Locate the cell with the specified text and output its [X, Y] center coordinate. 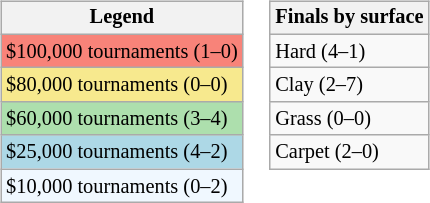
Grass (0–0) [349, 119]
Clay (2–7) [349, 85]
$10,000 tournaments (0–2) [122, 186]
Legend [122, 18]
$60,000 tournaments (3–4) [122, 119]
$80,000 tournaments (0–0) [122, 85]
$25,000 tournaments (4–2) [122, 152]
$100,000 tournaments (1–0) [122, 51]
Hard (4–1) [349, 51]
Carpet (2–0) [349, 152]
Finals by surface [349, 18]
